Pinpoint the cell where the given text exists, returning its (X, Y) midpoint coordinate. 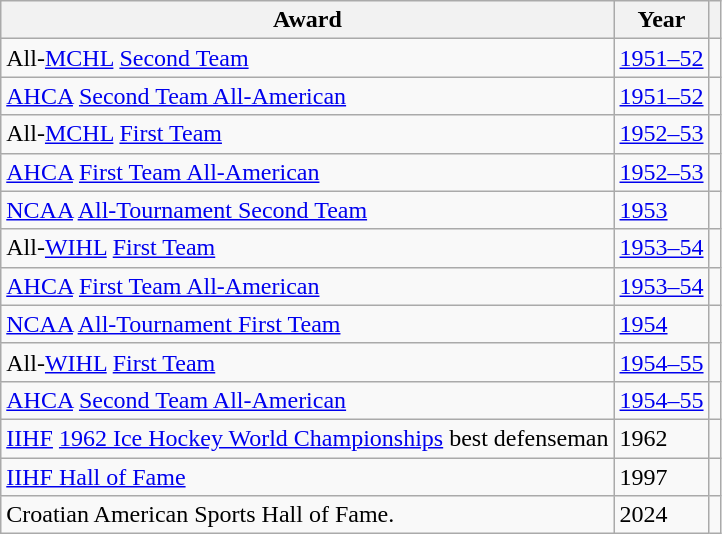
1962 (662, 438)
IIHF Hall of Fame (308, 477)
1954 (662, 324)
1953 (662, 210)
Award (308, 20)
All-MCHL Second Team (308, 58)
All-MCHL First Team (308, 134)
Croatian American Sports Hall of Fame. (308, 515)
NCAA All-Tournament First Team (308, 324)
Year (662, 20)
NCAA All-Tournament Second Team (308, 210)
IIHF 1962 Ice Hockey World Championships best defenseman (308, 438)
2024 (662, 515)
1997 (662, 477)
